Identify which cell holds the provided text, then report its [x, y] central coordinate. 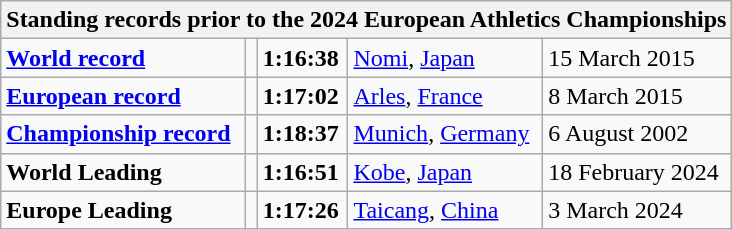
European record [124, 96]
Nomi, Japan [446, 58]
Taicang, China [446, 210]
18 February 2024 [638, 172]
1:18:37 [302, 134]
1:17:02 [302, 96]
3 March 2024 [638, 210]
Kobe, Japan [446, 172]
Arles, France [446, 96]
Munich, Germany [446, 134]
1:16:38 [302, 58]
Championship record [124, 134]
1:17:26 [302, 210]
8 March 2015 [638, 96]
Standing records prior to the 2024 European Athletics Championships [366, 20]
World Leading [124, 172]
World record [124, 58]
1:16:51 [302, 172]
15 March 2015 [638, 58]
Europe Leading [124, 210]
6 August 2002 [638, 134]
